Output the [X, Y] coordinate of the center of the cell containing the given text.  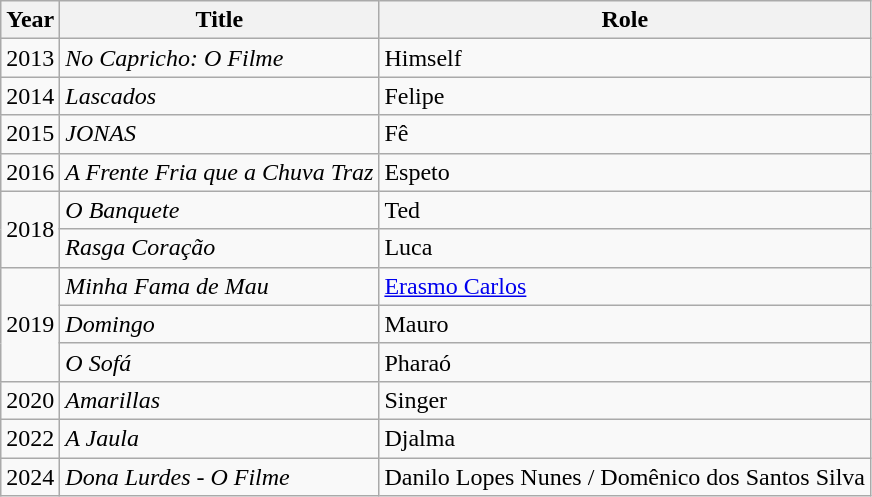
2020 [30, 400]
2024 [30, 477]
Title [220, 20]
Dona Lurdes - O Filme [220, 477]
A Jaula [220, 438]
2014 [30, 96]
Year [30, 20]
Role [625, 20]
2019 [30, 324]
Mauro [625, 324]
Djalma [625, 438]
Domingo [220, 324]
Lascados [220, 96]
Luca [625, 248]
2015 [30, 134]
Felipe [625, 96]
Rasga Coração [220, 248]
2022 [30, 438]
Fê [625, 134]
Amarillas [220, 400]
Minha Fama de Mau [220, 286]
Erasmo Carlos [625, 286]
O Banquete [220, 210]
2013 [30, 58]
2018 [30, 229]
Ted [625, 210]
Espeto [625, 172]
O Sofá [220, 362]
No Capricho: O Filme [220, 58]
JONAS [220, 134]
A Frente Fria que a Chuva Traz [220, 172]
2016 [30, 172]
Singer [625, 400]
Pharaó [625, 362]
Danilo Lopes Nunes / Domênico dos Santos Silva [625, 477]
Himself [625, 58]
